Return the [X, Y] coordinate for the center point of the cell that contains the specified text.  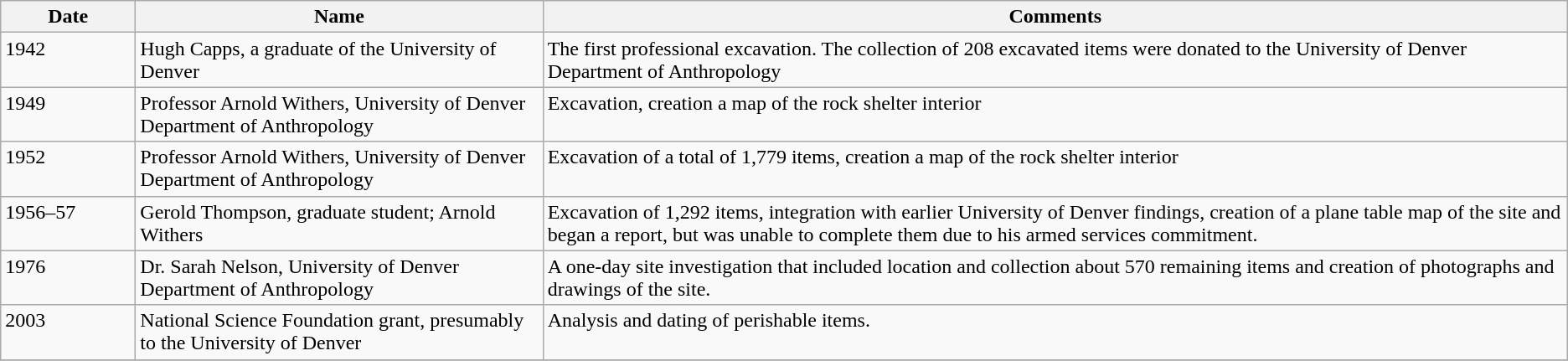
Excavation of a total of 1,779 items, creation a map of the rock shelter interior [1055, 169]
2003 [69, 332]
A one-day site investigation that included location and collection about 570 remaining items and creation of photographs and drawings of the site. [1055, 278]
1952 [69, 169]
1956–57 [69, 223]
Excavation, creation a map of the rock shelter interior [1055, 114]
Name [339, 17]
1949 [69, 114]
Hugh Capps, a graduate of the University of Denver [339, 60]
National Science Foundation grant, presumably to the University of Denver [339, 332]
1976 [69, 278]
Date [69, 17]
Analysis and dating of perishable items. [1055, 332]
Gerold Thompson, graduate student; Arnold Withers [339, 223]
Comments [1055, 17]
1942 [69, 60]
Dr. Sarah Nelson, University of Denver Department of Anthropology [339, 278]
The first professional excavation. The collection of 208 excavated items were donated to the University of Denver Department of Anthropology [1055, 60]
